Extract the [X, Y] coordinate from the center of the cell holding the provided text.  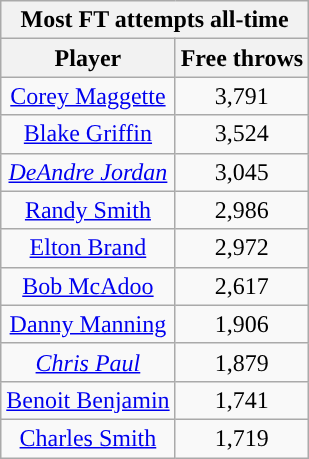
Danny Manning [88, 324]
Corey Maggette [88, 96]
Bob McAdoo [88, 286]
Chris Paul [88, 362]
Free throws [242, 58]
2,986 [242, 210]
Benoit Benjamin [88, 400]
1,906 [242, 324]
Player [88, 58]
Most FT attempts all-time [155, 20]
DeAndre Jordan [88, 172]
3,524 [242, 134]
Blake Griffin [88, 134]
Randy Smith [88, 210]
1,741 [242, 400]
3,045 [242, 172]
1,879 [242, 362]
3,791 [242, 96]
1,719 [242, 438]
Charles Smith [88, 438]
2,972 [242, 248]
2,617 [242, 286]
Elton Brand [88, 248]
